Pinpoint the cell where the given text exists, returning its (X, Y) midpoint coordinate. 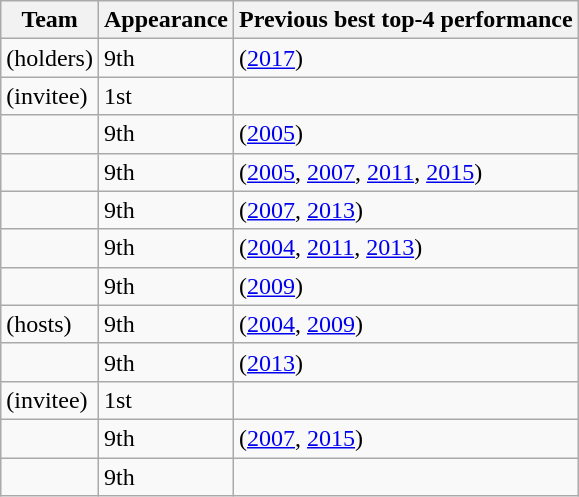
(2007, 2013) (406, 210)
Appearance (166, 20)
(2009) (406, 286)
(2013) (406, 362)
(hosts) (50, 324)
(2004, 2009) (406, 324)
(2004, 2011, 2013) (406, 248)
(2007, 2015) (406, 438)
(2005, 2007, 2011, 2015) (406, 172)
(2005) (406, 134)
Previous best top-4 performance (406, 20)
Team (50, 20)
(holders) (50, 58)
(2017) (406, 58)
